Find where the given text appears and provide that cell's center as (x, y) coordinate. 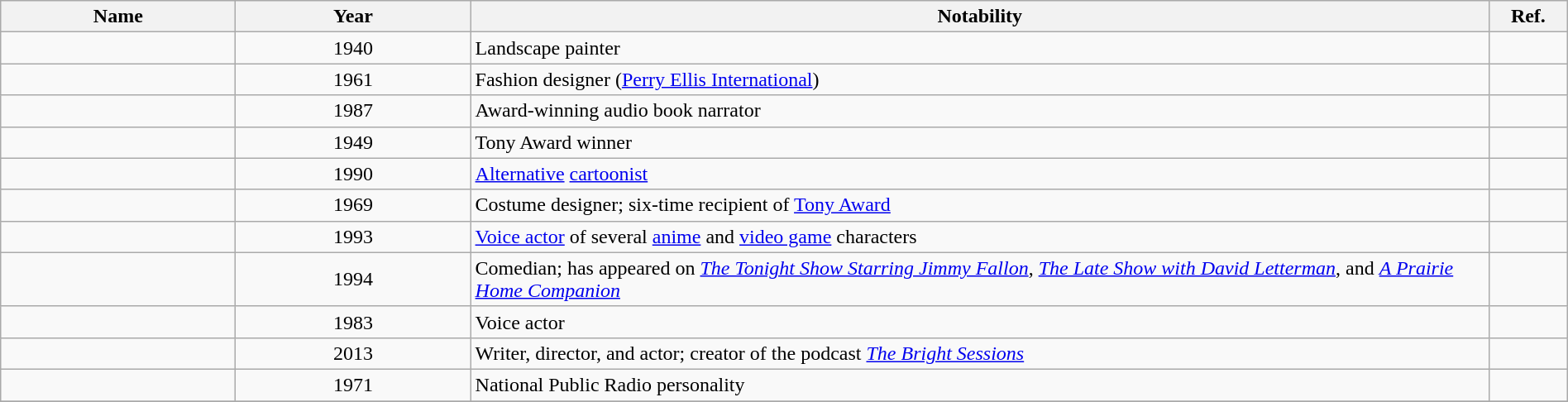
National Public Radio personality (979, 385)
1961 (353, 79)
Year (353, 17)
Ref. (1528, 17)
Tony Award winner (979, 142)
1971 (353, 385)
Writer, director, and actor; creator of the podcast The Bright Sessions (979, 353)
1987 (353, 111)
1969 (353, 205)
1994 (353, 280)
Fashion designer (Perry Ellis International) (979, 79)
Notability (979, 17)
2013 (353, 353)
Alternative cartoonist (979, 174)
Award-winning audio book narrator (979, 111)
1940 (353, 48)
Voice actor of several anime and video game characters (979, 237)
1949 (353, 142)
Costume designer; six-time recipient of Tony Award (979, 205)
1983 (353, 322)
Voice actor (979, 322)
Name (118, 17)
1993 (353, 237)
Landscape painter (979, 48)
1990 (353, 174)
Comedian; has appeared on The Tonight Show Starring Jimmy Fallon, The Late Show with David Letterman, and A Prairie Home Companion (979, 280)
